Determine the [X, Y] coordinate at the center of the cell enclosing the given text.  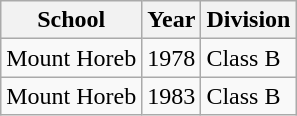
Division [248, 20]
School [72, 20]
1978 [172, 58]
1983 [172, 96]
Year [172, 20]
